Output the (x, y) coordinate of the center of the cell containing the given text.  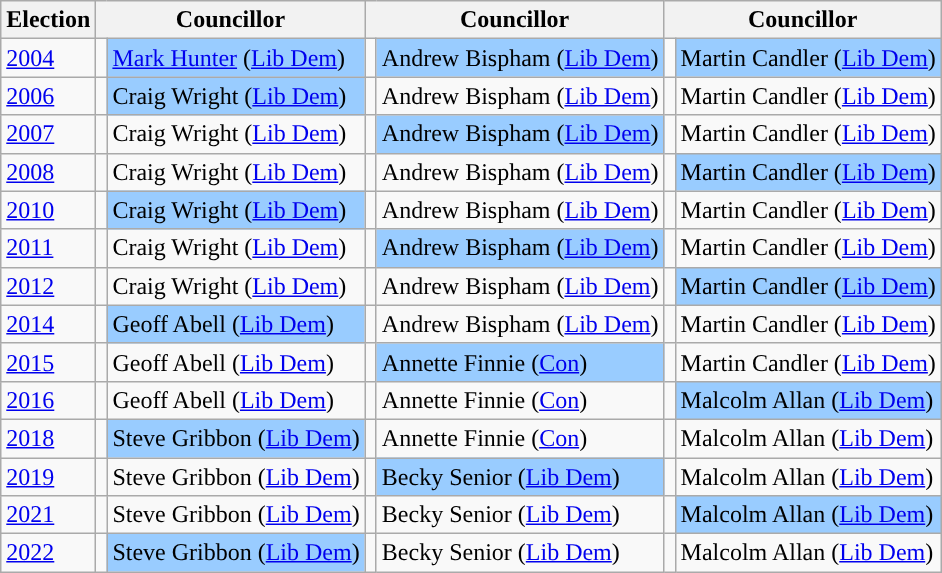
2016 (48, 400)
2014 (48, 324)
2022 (48, 553)
2006 (48, 96)
2011 (48, 248)
2004 (48, 58)
Election (48, 20)
2021 (48, 515)
2018 (48, 438)
2015 (48, 362)
2019 (48, 477)
2012 (48, 286)
Mark Hunter (Lib Dem) (236, 58)
2007 (48, 134)
2008 (48, 172)
2010 (48, 210)
